Extract the [x, y] coordinate from the center of the cell holding the provided text.  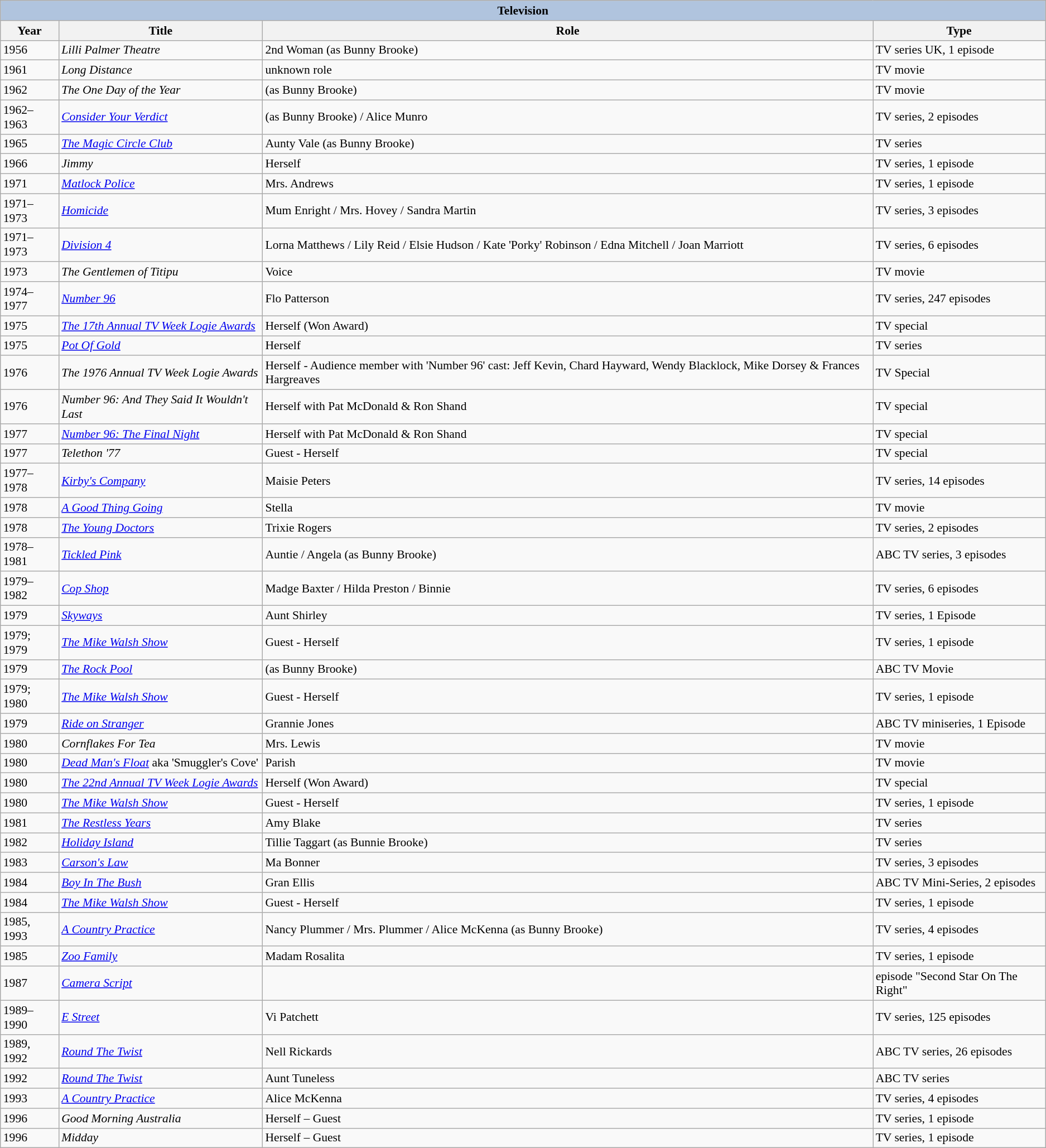
Amy Blake [567, 823]
1983 [30, 863]
1985 [30, 957]
TV Special [960, 373]
1987 [30, 983]
1992 [30, 1079]
Gran Ellis [567, 882]
Title [161, 31]
TV series, 247 episodes [960, 299]
ABC TV series, 3 episodes [960, 554]
1961 [30, 70]
Stella [567, 508]
Number 96: And They Said It Wouldn't Last [161, 407]
Holiday Island [161, 843]
ABC TV Movie [960, 669]
Number 96 [161, 299]
Jimmy [161, 164]
A Good Thing Going [161, 508]
Dead Man's Float aka 'Smuggler's Cove' [161, 763]
TV series, 1 Episode [960, 616]
The 17th Annual TV Week Logie Awards [161, 326]
1966 [30, 164]
Grannie Jones [567, 723]
1974–1977 [30, 299]
The Magic Circle Club [161, 144]
1977–1978 [30, 481]
1981 [30, 823]
Television [523, 11]
Consider Your Verdict [161, 117]
Role [567, 31]
Cop Shop [161, 589]
Nell Rickards [567, 1051]
ABC TV series, 26 episodes [960, 1051]
Good Morning Australia [161, 1118]
Auntie / Angela (as Bunny Brooke) [567, 554]
Kirby's Company [161, 481]
Midday [161, 1138]
Long Distance [161, 70]
1962–1963 [30, 117]
1965 [30, 144]
Mum Enright / Mrs. Hovey / Sandra Martin [567, 211]
unknown role [567, 70]
Pot Of Gold [161, 346]
The 22nd Annual TV Week Logie Awards [161, 783]
ABC TV series [960, 1079]
2nd Woman (as Bunny Brooke) [567, 50]
Herself - Audience member with 'Number 96' cast: Jeff Kevin, Chard Hayward, Wendy Blacklock, Mike Dorsey & Frances Hargreaves [567, 373]
Tickled Pink [161, 554]
The Gentlemen of Titipu [161, 272]
ABC TV Mini-Series, 2 episodes [960, 882]
Lorna Matthews / Lily Reid / Elsie Hudson / Kate 'Porky' Robinson / Edna Mitchell / Joan Marriott [567, 244]
Tillie Taggart (as Bunnie Brooke) [567, 843]
E Street [161, 1017]
Camera Script [161, 983]
Flo Patterson [567, 299]
Type [960, 31]
Cornflakes For Tea [161, 744]
Parish [567, 763]
ABC TV miniseries, 1 Episode [960, 723]
Homicide [161, 211]
Aunt Tuneless [567, 1079]
Telethon '77 [161, 454]
Trixie Rogers [567, 528]
1973 [30, 272]
Boy In The Bush [161, 882]
Madam Rosalita [567, 957]
Aunt Shirley [567, 616]
The 1976 Annual TV Week Logie Awards [161, 373]
1971 [30, 184]
TV series, 125 episodes [960, 1017]
TV series, 14 episodes [960, 481]
1993 [30, 1098]
1989–1990 [30, 1017]
Ma Bonner [567, 863]
The Young Doctors [161, 528]
Voice [567, 272]
1962 [30, 90]
Year [30, 31]
Alice McKenna [567, 1098]
Number 96: The Final Night [161, 434]
The One Day of the Year [161, 90]
TV series UK, 1 episode [960, 50]
(as Bunny Brooke) / Alice Munro [567, 117]
Madge Baxter / Hilda Preston / Binnie [567, 589]
Mrs. Lewis [567, 744]
Zoo Family [161, 957]
Division 4 [161, 244]
Matlock Police [161, 184]
The Restless Years [161, 823]
Mrs. Andrews [567, 184]
1989, 1992 [30, 1051]
The Rock Pool [161, 669]
1985, 1993 [30, 929]
1979; 1980 [30, 696]
1979–1982 [30, 589]
1956 [30, 50]
1979; 1979 [30, 643]
Maisie Peters [567, 481]
Ride on Stranger [161, 723]
1978–1981 [30, 554]
Vi Patchett [567, 1017]
episode "Second Star On The Right" [960, 983]
Lilli Palmer Theatre [161, 50]
Skyways [161, 616]
Aunty Vale (as Bunny Brooke) [567, 144]
Nancy Plummer / Mrs. Plummer / Alice McKenna (as Bunny Brooke) [567, 929]
Carson's Law [161, 863]
1982 [30, 843]
